Return the [x, y] coordinate for the center point of the cell that contains the specified text.  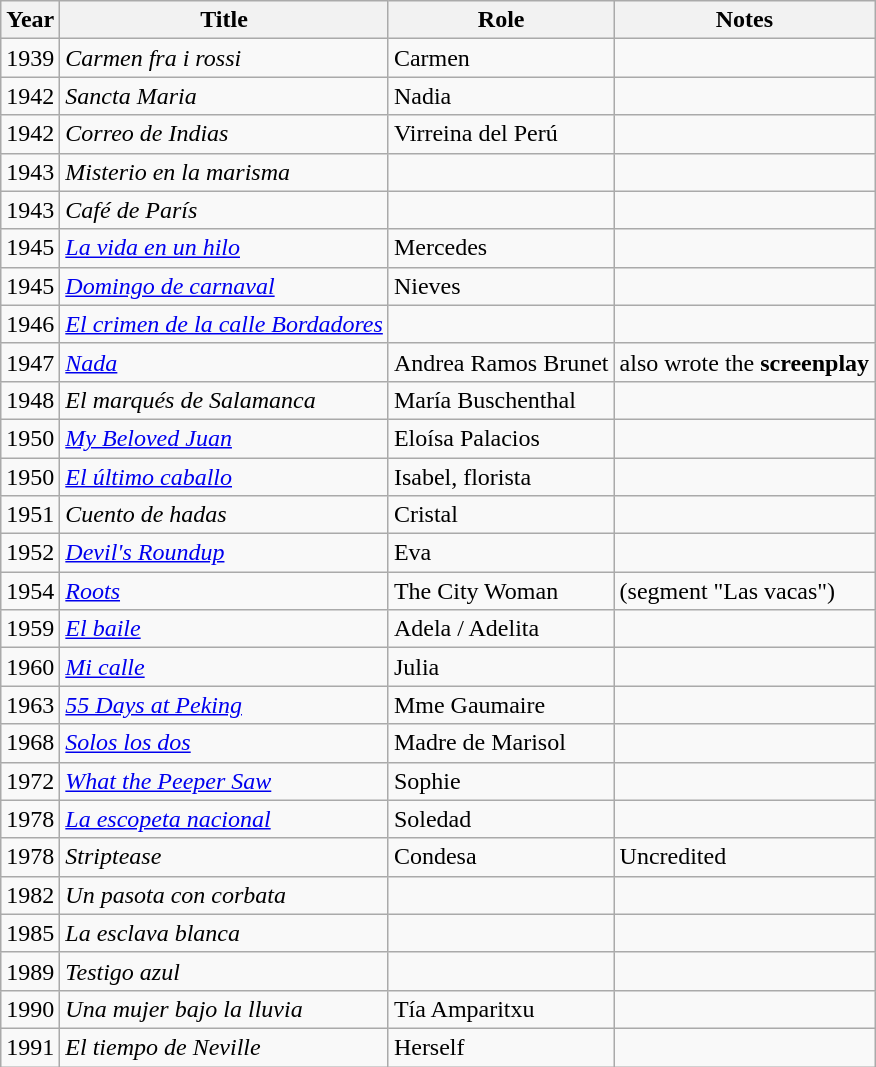
1963 [30, 705]
1989 [30, 971]
Sancta Maria [224, 96]
1959 [30, 629]
Striptease [224, 857]
1990 [30, 1009]
Café de París [224, 210]
Year [30, 20]
Testigo azul [224, 971]
El crimen de la calle Bordadores [224, 324]
Tía Amparitxu [501, 1009]
1951 [30, 515]
Nieves [501, 286]
1991 [30, 1047]
1985 [30, 933]
My Beloved Juan [224, 438]
Mme Gaumaire [501, 705]
María Buschenthal [501, 400]
1946 [30, 324]
El tiempo de Neville [224, 1047]
Roots [224, 591]
What the Peeper Saw [224, 781]
Carmen [501, 58]
1954 [30, 591]
1960 [30, 667]
Nada [224, 362]
Cristal [501, 515]
Sophie [501, 781]
Eva [501, 553]
Un pasota con corbata [224, 895]
Domingo de carnaval [224, 286]
Una mujer bajo la lluvia [224, 1009]
Julia [501, 667]
Herself [501, 1047]
1968 [30, 743]
La escopeta nacional [224, 819]
Isabel, florista [501, 477]
1982 [30, 895]
Soledad [501, 819]
Virreina del Perú [501, 134]
La vida en un hilo [224, 248]
Carmen fra i rossi [224, 58]
Andrea Ramos Brunet [501, 362]
El baile [224, 629]
Condesa [501, 857]
La esclava blanca [224, 933]
Solos los dos [224, 743]
1972 [30, 781]
Mercedes [501, 248]
1939 [30, 58]
1947 [30, 362]
1948 [30, 400]
Mi calle [224, 667]
The City Woman [501, 591]
El marqués de Salamanca [224, 400]
Role [501, 20]
1952 [30, 553]
Title [224, 20]
Cuento de hadas [224, 515]
(segment "Las vacas") [744, 591]
El último caballo [224, 477]
Correo de Indias [224, 134]
Misterio en la marisma [224, 172]
Nadia [501, 96]
Adela / Adelita [501, 629]
also wrote the screenplay [744, 362]
Devil's Roundup [224, 553]
Notes [744, 20]
Madre de Marisol [501, 743]
Eloísa Palacios [501, 438]
55 Days at Peking [224, 705]
Uncredited [744, 857]
